Identify which cell holds the provided text, then report its [x, y] central coordinate. 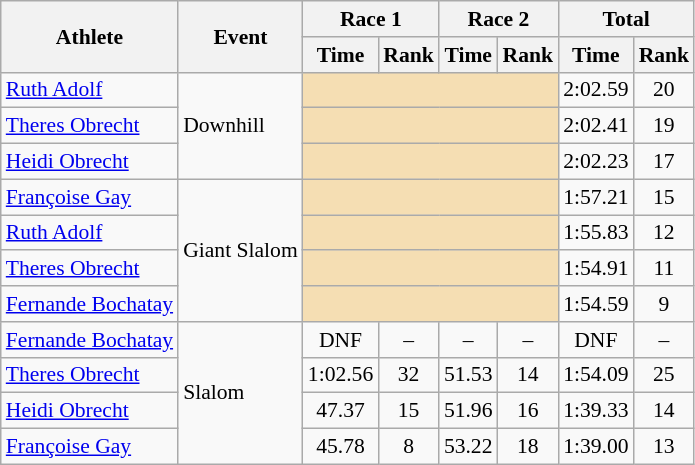
Total [626, 19]
1:02.56 [340, 375]
45.78 [340, 447]
Race 1 [371, 19]
1:54.59 [596, 304]
Giant Slalom [240, 250]
25 [664, 375]
1:39.00 [596, 447]
1:39.33 [596, 411]
17 [664, 162]
16 [528, 411]
1:54.09 [596, 375]
53.22 [468, 447]
2:02.23 [596, 162]
Race 2 [498, 19]
Event [240, 36]
1:54.91 [596, 269]
12 [664, 233]
47.37 [340, 411]
9 [664, 304]
51.53 [468, 375]
20 [664, 90]
Downhill [240, 126]
1:57.21 [596, 197]
2:02.41 [596, 126]
Athlete [90, 36]
11 [664, 269]
Slalom [240, 393]
18 [528, 447]
13 [664, 447]
1:55.83 [596, 233]
32 [408, 375]
8 [408, 447]
19 [664, 126]
2:02.59 [596, 90]
51.96 [468, 411]
